Scan for the cell matching the given text and deliver its [x, y] coordinate at center. 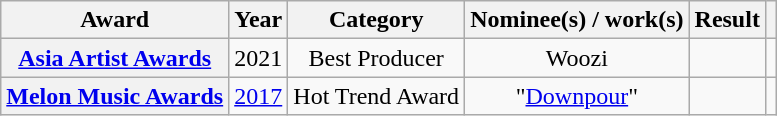
Nominee(s) / work(s) [577, 20]
Woozi [577, 58]
Melon Music Awards [115, 96]
2021 [258, 58]
Year [258, 20]
"Downpour" [577, 96]
2017 [258, 96]
Category [376, 20]
Hot Trend Award [376, 96]
Result [727, 20]
Best Producer [376, 58]
Award [115, 20]
Asia Artist Awards [115, 58]
